From the cell containing the given text, extract its center point as (x, y) coordinate. 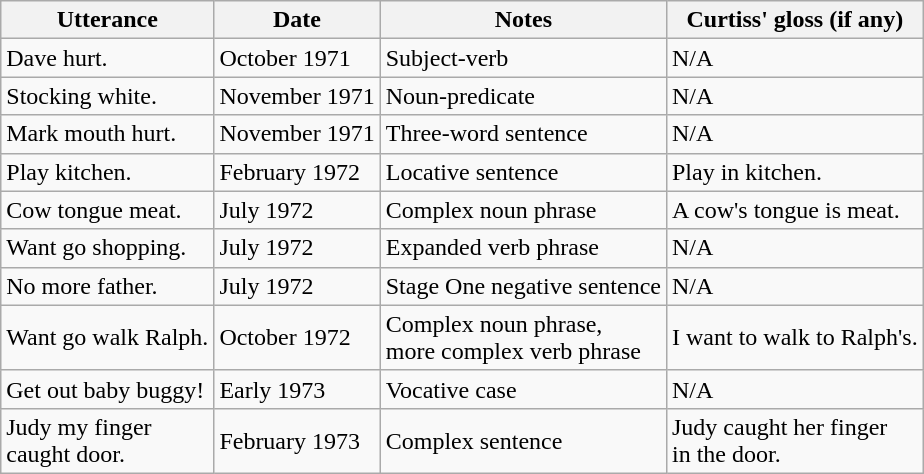
October 1972 (297, 338)
October 1971 (297, 58)
Three-word sentence (523, 134)
Vocative case (523, 389)
Stage One negative sentence (523, 286)
Locative sentence (523, 172)
Get out baby buggy! (108, 389)
Cow tongue meat. (108, 210)
February 1973 (297, 440)
Play kitchen. (108, 172)
February 1972 (297, 172)
Stocking white. (108, 96)
Notes (523, 20)
Noun-predicate (523, 96)
Expanded verb phrase (523, 248)
Utterance (108, 20)
Want go walk Ralph. (108, 338)
I want to walk to Ralph's. (794, 338)
Date (297, 20)
Complex noun phrase,more complex verb phrase (523, 338)
Dave hurt. (108, 58)
Play in kitchen. (794, 172)
Complex sentence (523, 440)
Want go shopping. (108, 248)
Mark mouth hurt. (108, 134)
Judy caught her fingerin the door. (794, 440)
No more father. (108, 286)
Judy my fingercaught door. (108, 440)
Curtiss' gloss (if any) (794, 20)
Complex noun phrase (523, 210)
Early 1973 (297, 389)
A cow's tongue is meat. (794, 210)
Subject-verb (523, 58)
